For the text-containing cell, return its midpoint in [X, Y] coordinate format. 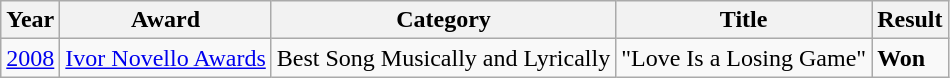
Best Song Musically and Lyrically [443, 58]
Category [443, 20]
Year [30, 20]
Ivor Novello Awards [166, 58]
2008 [30, 58]
"Love Is a Losing Game" [744, 58]
Award [166, 20]
Won [910, 58]
Title [744, 20]
Result [910, 20]
